Extract the (X, Y) coordinate from the center of the cell holding the provided text.  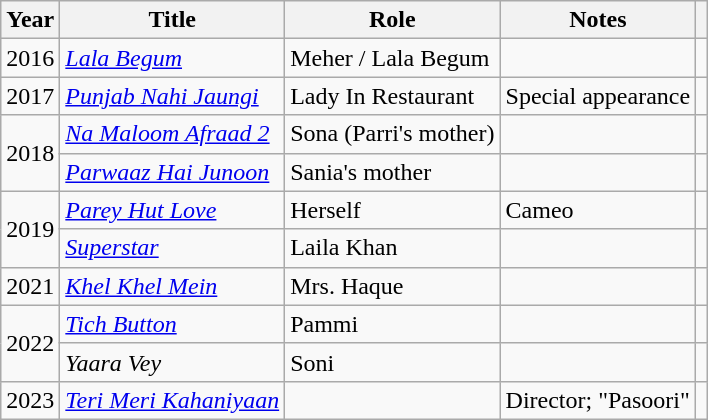
Mrs. Haque (392, 286)
Teri Meri Kahaniyaan (172, 400)
Punjab Nahi Jaungi (172, 96)
Cameo (598, 210)
2016 (30, 58)
2017 (30, 96)
Sona (Parri's mother) (392, 134)
Title (172, 20)
2022 (30, 343)
Pammi (392, 324)
Yaara Vey (172, 362)
Na Maloom Afraad 2 (172, 134)
Special appearance (598, 96)
Director; "Pasoori" (598, 400)
Role (392, 20)
Parey Hut Love (172, 210)
2023 (30, 400)
2021 (30, 286)
Tich Button (172, 324)
Soni (392, 362)
Notes (598, 20)
Superstar (172, 248)
Herself (392, 210)
Khel Khel Mein (172, 286)
Sania's mother (392, 172)
2019 (30, 229)
Lala Begum (172, 58)
Parwaaz Hai Junoon (172, 172)
2018 (30, 153)
Laila Khan (392, 248)
Meher / Lala Begum (392, 58)
Lady In Restaurant (392, 96)
Year (30, 20)
